Identify which cell holds the provided text, then report its (X, Y) central coordinate. 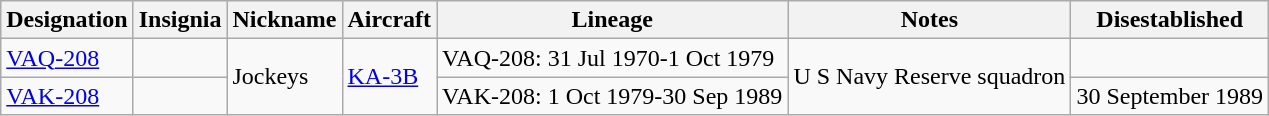
Nickname (284, 20)
Aircraft (390, 20)
Jockeys (284, 77)
Designation (67, 20)
Disestablished (1170, 20)
VAK-208: 1 Oct 1979-30 Sep 1989 (612, 96)
30 September 1989 (1170, 96)
VAQ-208 (67, 58)
U S Navy Reserve squadron (930, 77)
Lineage (612, 20)
VAK-208 (67, 96)
KA-3B (390, 77)
VAQ-208: 31 Jul 1970-1 Oct 1979 (612, 58)
Insignia (180, 20)
Notes (930, 20)
